Detect which cell encompasses the target text, then output its [x, y] center coordinate. 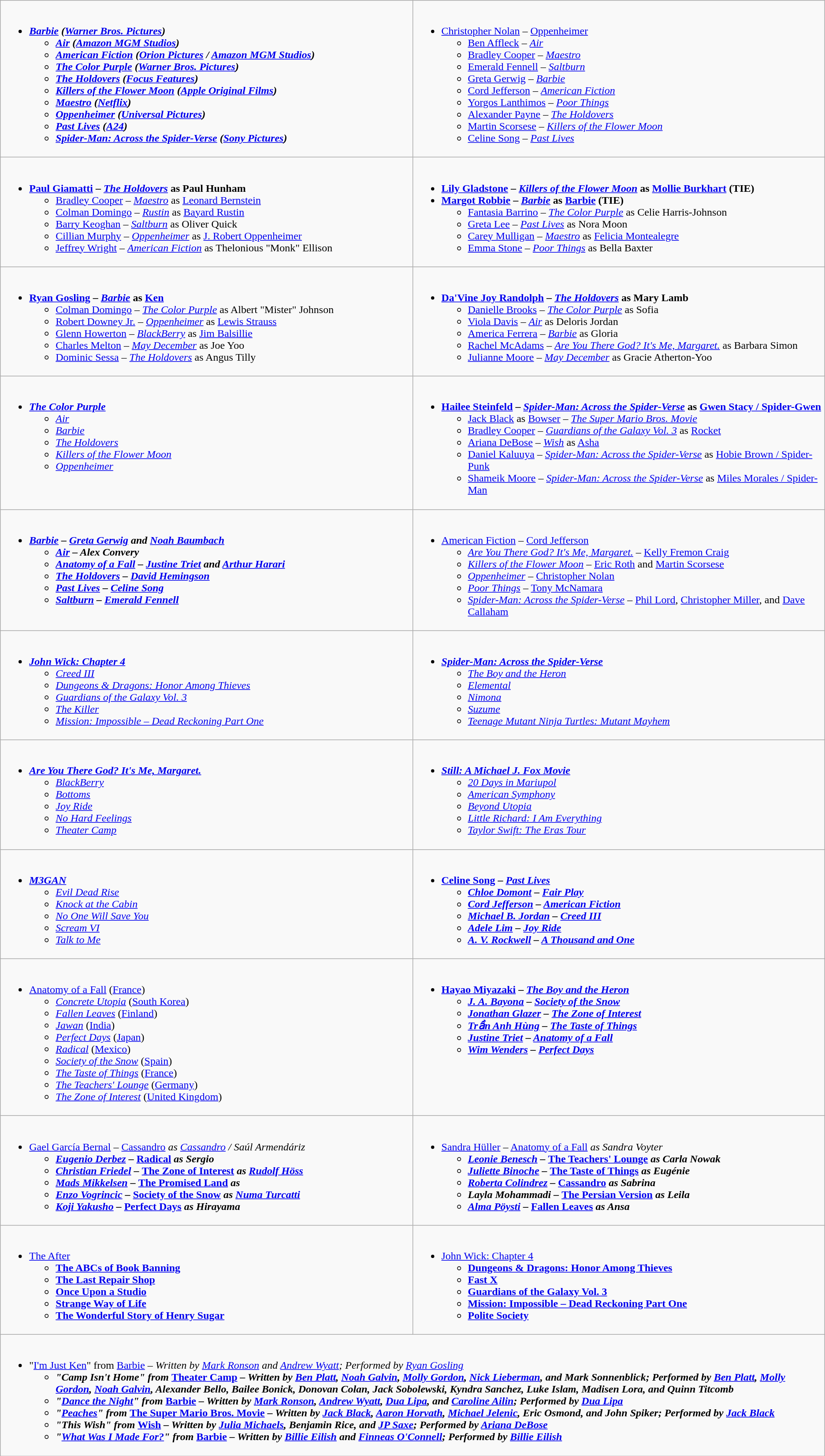
Spider-Man: Across the Spider-VerseThe Boy and the HeronElementalNimonaSuzumeTeenage Mutant Ninja Turtles: Mutant Mayhem [619, 685]
The AfterThe ABCs of Book BanningThe Last Repair ShopOnce Upon a StudioStrange Way of LifeThe Wonderful Story of Henry Sugar [206, 1280]
The Color PurpleAirBarbieThe HoldoversKillers of the Flower MoonOppenheimer [206, 443]
Are You There God? It's Me, Margaret.BlackBerryBottomsJoy RideNo Hard FeelingsTheater Camp [206, 795]
M3GANEvil Dead RiseKnock at the CabinNo One Will Save YouScream VITalk to Me [206, 904]
Still: A Michael J. Fox Movie20 Days in MariupolAmerican SymphonyBeyond UtopiaLittle Richard: I Am EverythingTaylor Swift: The Eras Tour [619, 795]
